Provide the (x, y) coordinate of the cell's center where the given text is located.  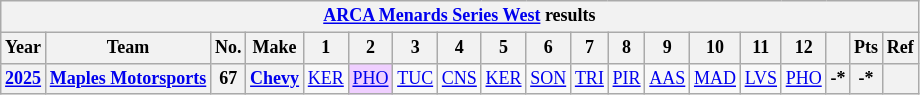
Chevy (275, 78)
5 (504, 48)
No. (228, 48)
9 (668, 48)
4 (459, 48)
TUC (416, 78)
2 (370, 48)
11 (760, 48)
SON (548, 78)
8 (626, 48)
3 (416, 48)
10 (716, 48)
LVS (760, 78)
ARCA Menards Series West results (460, 16)
Team (128, 48)
7 (590, 48)
PIR (626, 78)
Ref (900, 48)
MAD (716, 78)
67 (228, 78)
Maples Motorsports (128, 78)
AAS (668, 78)
Year (24, 48)
12 (804, 48)
CNS (459, 78)
2025 (24, 78)
6 (548, 48)
TRI (590, 78)
1 (326, 48)
Make (275, 48)
Pts (866, 48)
